Provide the [X, Y] coordinate of the cell's center where the given text is located.  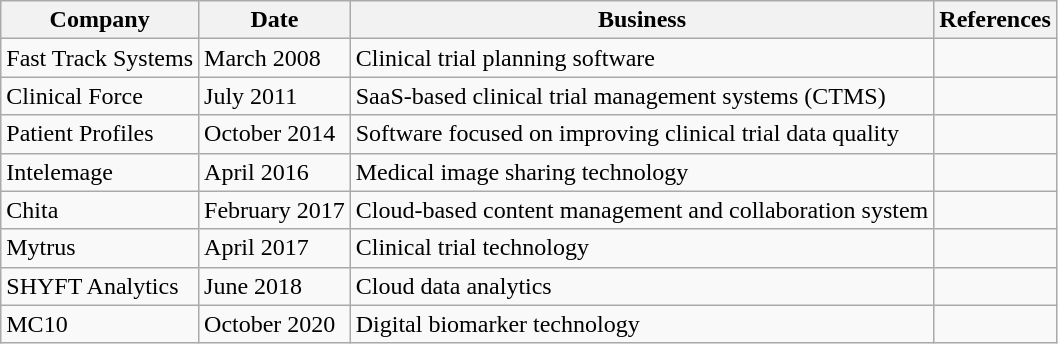
October 2020 [275, 324]
Software focused on improving clinical trial data quality [642, 134]
Digital biomarker technology [642, 324]
Cloud data analytics [642, 286]
October 2014 [275, 134]
July 2011 [275, 96]
April 2016 [275, 172]
Medical image sharing technology [642, 172]
Date [275, 20]
Chita [100, 210]
March 2008 [275, 58]
Clinical trial planning software [642, 58]
MC10 [100, 324]
Intelemage [100, 172]
Company [100, 20]
Clinical trial technology [642, 248]
June 2018 [275, 286]
Patient Profiles [100, 134]
Cloud-based content management and collaboration system [642, 210]
Clinical Force [100, 96]
SHYFT Analytics [100, 286]
Fast Track Systems [100, 58]
Mytrus [100, 248]
February 2017 [275, 210]
Business [642, 20]
References [996, 20]
SaaS-based clinical trial management systems (CTMS) [642, 96]
April 2017 [275, 248]
